Pinpoint the cell where the given text exists, returning its (x, y) midpoint coordinate. 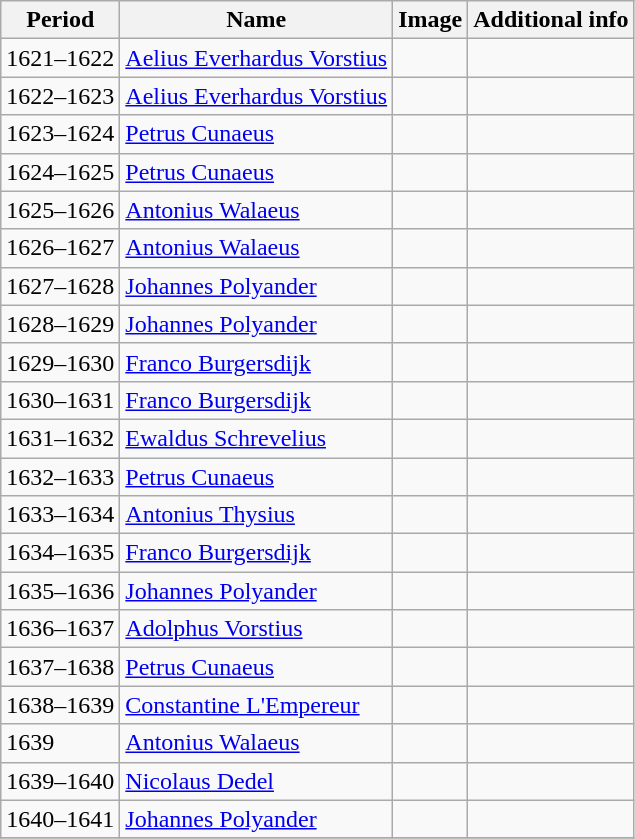
1625–1626 (60, 210)
1640–1641 (60, 819)
1637–1638 (60, 667)
1630–1631 (60, 400)
1634–1635 (60, 553)
1624–1625 (60, 172)
1628–1629 (60, 324)
Additional info (551, 20)
1629–1630 (60, 362)
Ewaldus Schrevelius (256, 438)
1635–1636 (60, 591)
1631–1632 (60, 438)
1639 (60, 743)
Adolphus Vorstius (256, 629)
Period (60, 20)
1632–1633 (60, 477)
1639–1640 (60, 781)
Antonius Thysius (256, 515)
1621–1622 (60, 58)
Name (256, 20)
1627–1628 (60, 286)
Image (430, 20)
1623–1624 (60, 134)
Constantine L'Empereur (256, 705)
1626–1627 (60, 248)
1622–1623 (60, 96)
Nicolaus Dedel (256, 781)
1633–1634 (60, 515)
1638–1639 (60, 705)
1636–1637 (60, 629)
